Extract the (x, y) coordinate from the center of the cell holding the provided text.  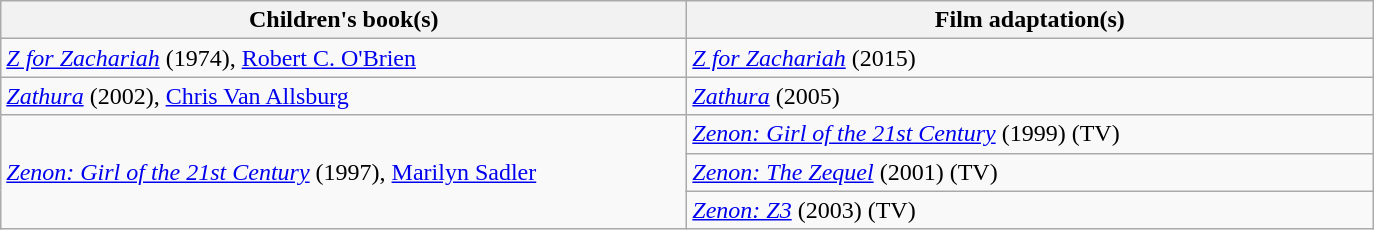
Zenon: Girl of the 21st Century (1997), Marilyn Sadler (344, 172)
Zathura (2005) (1030, 96)
Z for Zachariah (1974), Robert C. O'Brien (344, 58)
Zenon: Girl of the 21st Century (1999) (TV) (1030, 134)
Z for Zachariah (2015) (1030, 58)
Film adaptation(s) (1030, 20)
Zenon: The Zequel (2001) (TV) (1030, 172)
Zathura (2002), Chris Van Allsburg (344, 96)
Zenon: Z3 (2003) (TV) (1030, 210)
Children's book(s) (344, 20)
